Detect which cell encompasses the target text, then output its [x, y] center coordinate. 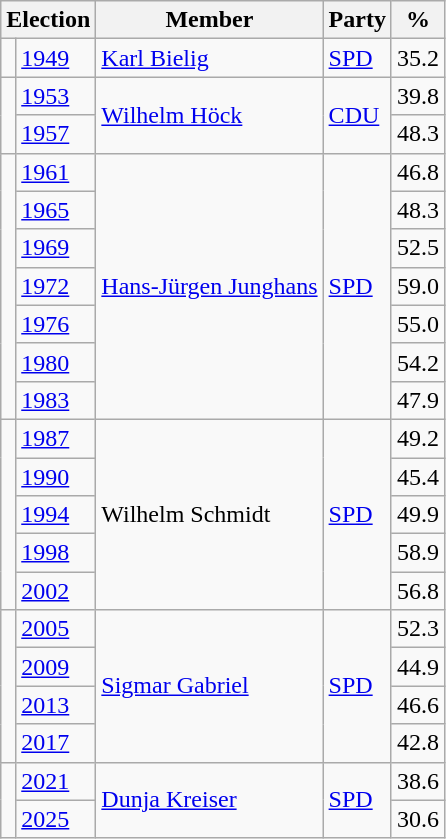
1980 [56, 362]
59.0 [418, 286]
2009 [56, 667]
Party [357, 20]
39.8 [418, 96]
52.5 [418, 248]
42.8 [418, 743]
2021 [56, 781]
47.9 [418, 400]
% [418, 20]
2025 [56, 819]
Member [210, 20]
Election [48, 20]
1965 [56, 210]
Dunja Kreiser [210, 800]
56.8 [418, 591]
30.6 [418, 819]
35.2 [418, 58]
Karl Bielig [210, 58]
2002 [56, 591]
1987 [56, 438]
1998 [56, 553]
1994 [56, 515]
44.9 [418, 667]
45.4 [418, 477]
1969 [56, 248]
1972 [56, 286]
1949 [56, 58]
38.6 [418, 781]
1953 [56, 96]
Hans-Jürgen Junghans [210, 286]
1976 [56, 324]
49.2 [418, 438]
54.2 [418, 362]
49.9 [418, 515]
1983 [56, 400]
Sigmar Gabriel [210, 686]
1961 [56, 172]
2013 [56, 705]
2005 [56, 629]
1957 [56, 134]
58.9 [418, 553]
1990 [56, 477]
46.6 [418, 705]
CDU [357, 115]
2017 [56, 743]
46.8 [418, 172]
55.0 [418, 324]
Wilhelm Schmidt [210, 514]
Wilhelm Höck [210, 115]
52.3 [418, 629]
